Pinpoint the cell where the given text exists, returning its (x, y) midpoint coordinate. 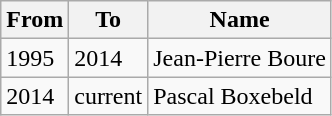
Jean-Pierre Boure (240, 58)
1995 (35, 58)
Pascal Boxebeld (240, 96)
From (35, 20)
current (108, 96)
Name (240, 20)
To (108, 20)
